Search for the cell housing the specified text and yield its (x, y) center coordinate. 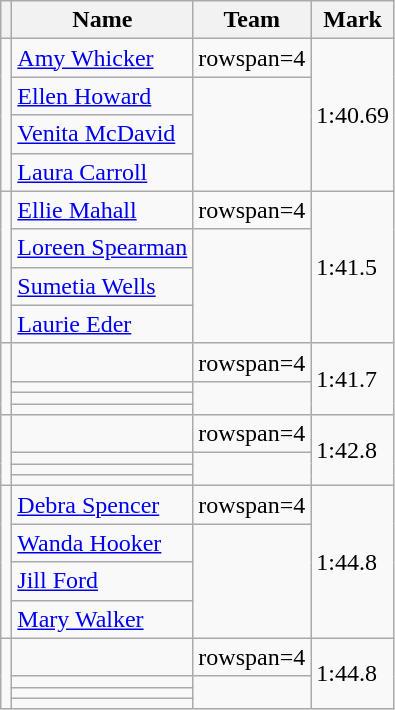
Debra Spencer (102, 505)
Ellie Mahall (102, 210)
Wanda Hooker (102, 543)
Venita McDavid (102, 134)
Mary Walker (102, 619)
Ellen Howard (102, 96)
Sumetia Wells (102, 286)
Team (252, 20)
Jill Ford (102, 581)
Mark (353, 20)
1:42.8 (353, 450)
1:40.69 (353, 115)
Laura Carroll (102, 172)
Laurie Eder (102, 324)
Name (102, 20)
Amy Whicker (102, 58)
1:41.5 (353, 267)
1:41.7 (353, 378)
Loreen Spearman (102, 248)
